Return [x, y] of the center of cell containing provided text 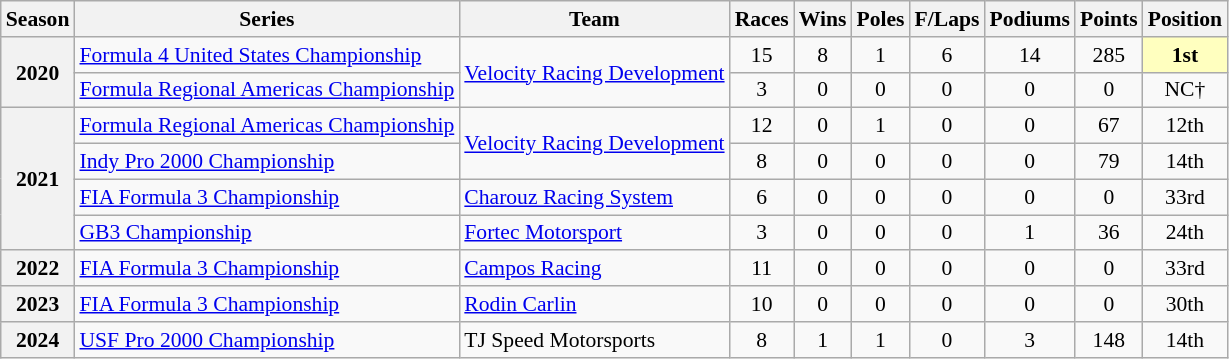
Podiums [1030, 19]
Indy Pro 2000 Championship [266, 162]
2023 [38, 304]
2020 [38, 72]
TJ Speed Motorsports [594, 340]
Wins [823, 19]
285 [1109, 55]
Rodin Carlin [594, 304]
11 [762, 269]
Formula 4 United States Championship [266, 55]
30th [1185, 304]
14 [1030, 55]
15 [762, 55]
Poles [880, 19]
67 [1109, 126]
1st [1185, 55]
12 [762, 126]
36 [1109, 233]
Series [266, 19]
Campos Racing [594, 269]
Position [1185, 19]
Points [1109, 19]
148 [1109, 340]
Fortec Motorsport [594, 233]
2021 [38, 179]
F/Laps [948, 19]
GB3 Championship [266, 233]
Team [594, 19]
24th [1185, 233]
2024 [38, 340]
2022 [38, 269]
12th [1185, 126]
10 [762, 304]
Season [38, 19]
79 [1109, 162]
Races [762, 19]
NC† [1185, 90]
Charouz Racing System [594, 197]
USF Pro 2000 Championship [266, 340]
